Return the (X, Y) coordinate for the center point of the cell that contains the specified text.  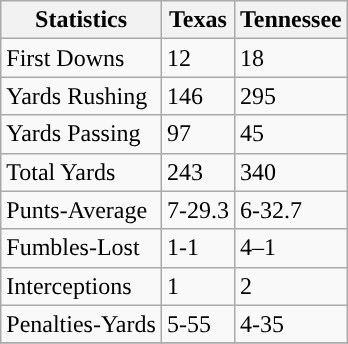
18 (290, 58)
Texas (198, 20)
97 (198, 134)
12 (198, 58)
7-29.3 (198, 210)
Total Yards (82, 172)
6-32.7 (290, 210)
Statistics (82, 20)
1 (198, 286)
Punts-Average (82, 210)
2 (290, 286)
340 (290, 172)
146 (198, 96)
295 (290, 96)
4–1 (290, 248)
1-1 (198, 248)
Tennessee (290, 20)
Penalties-Yards (82, 324)
Yards Passing (82, 134)
Interceptions (82, 286)
First Downs (82, 58)
45 (290, 134)
243 (198, 172)
4-35 (290, 324)
Fumbles-Lost (82, 248)
Yards Rushing (82, 96)
5-55 (198, 324)
